Identify which cell holds the provided text, then report its [x, y] central coordinate. 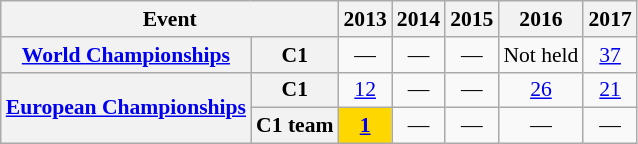
Not held [540, 55]
26 [540, 90]
Event [170, 19]
European Championships [126, 108]
C1 team [294, 126]
2014 [418, 19]
37 [610, 55]
21 [610, 90]
2015 [472, 19]
2016 [540, 19]
1 [366, 126]
12 [366, 90]
2017 [610, 19]
2013 [366, 19]
World Championships [126, 55]
